For the text-containing cell, return its midpoint in [X, Y] coordinate format. 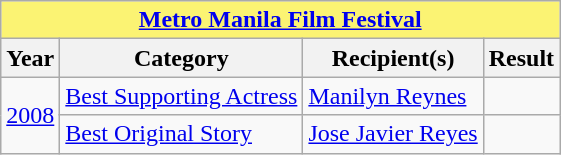
Result [521, 58]
Manilyn Reynes [393, 96]
Best Original Story [182, 134]
Category [182, 58]
Recipient(s) [393, 58]
Metro Manila Film Festival [280, 20]
2008 [30, 115]
Jose Javier Reyes [393, 134]
Year [30, 58]
Best Supporting Actress [182, 96]
